Determine the [x, y] coordinate at the center of the cell enclosing the given text.  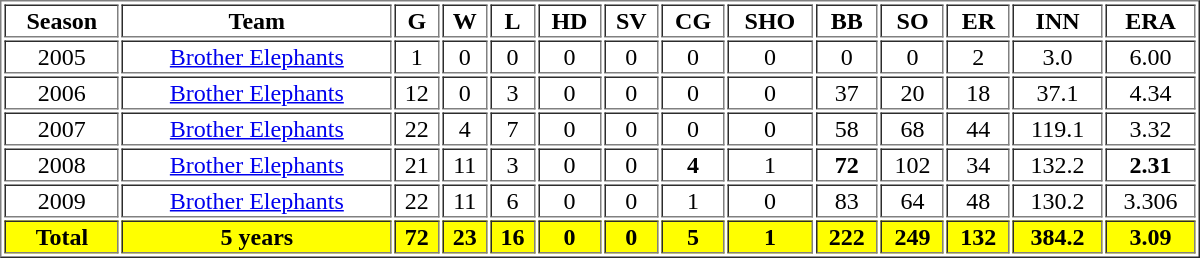
48 [978, 200]
2006 [62, 92]
Total [62, 236]
64 [912, 200]
6.00 [1151, 56]
SV [632, 20]
44 [978, 128]
ERA [1151, 20]
4.34 [1151, 92]
23 [464, 236]
132.2 [1058, 164]
132 [978, 236]
16 [512, 236]
102 [912, 164]
W [464, 20]
5 years [256, 236]
2 [978, 56]
SO [912, 20]
21 [416, 164]
Team [256, 20]
384.2 [1058, 236]
37.1 [1058, 92]
83 [846, 200]
2.31 [1151, 164]
58 [846, 128]
222 [846, 236]
119.1 [1058, 128]
68 [912, 128]
5 [694, 236]
SHO [770, 20]
3.32 [1151, 128]
Season [62, 20]
3.0 [1058, 56]
34 [978, 164]
BB [846, 20]
CG [694, 20]
L [512, 20]
HD [570, 20]
G [416, 20]
2005 [62, 56]
18 [978, 92]
INN [1058, 20]
20 [912, 92]
12 [416, 92]
ER [978, 20]
6 [512, 200]
2008 [62, 164]
249 [912, 236]
2009 [62, 200]
130.2 [1058, 200]
2007 [62, 128]
3.306 [1151, 200]
3.09 [1151, 236]
37 [846, 92]
7 [512, 128]
